Pinpoint the cell where the given text exists, returning its [x, y] midpoint coordinate. 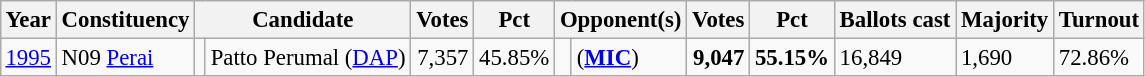
Constituency [125, 20]
Patto Perumal (DAP) [308, 57]
9,047 [718, 57]
1,690 [1005, 57]
N09 Perai [125, 57]
Turnout [1100, 20]
Candidate [303, 20]
Majority [1005, 20]
7,357 [442, 57]
16,849 [894, 57]
1995 [28, 57]
Year [28, 20]
Opponent(s) [621, 20]
55.15% [792, 57]
(MIC) [628, 57]
72.86% [1100, 57]
Ballots cast [894, 20]
45.85% [514, 57]
